Detect which cell encompasses the target text, then output its (X, Y) center coordinate. 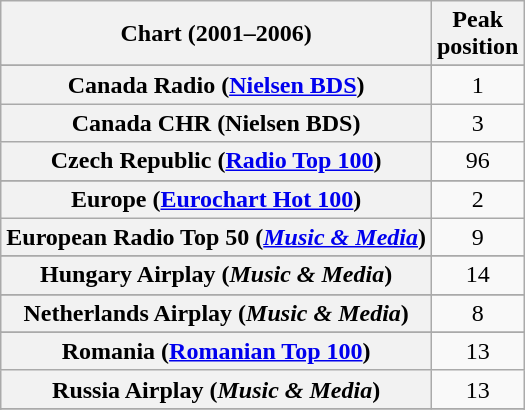
9 (477, 237)
European Radio Top 50 (Music & Media) (216, 237)
Europe (Eurochart Hot 100) (216, 199)
Chart (2001–2006) (216, 34)
3 (477, 123)
Peakposition (477, 34)
Romania (Romanian Top 100) (216, 351)
14 (477, 275)
Canada CHR (Nielsen BDS) (216, 123)
2 (477, 199)
1 (477, 85)
Russia Airplay (Music & Media) (216, 389)
96 (477, 161)
Canada Radio (Nielsen BDS) (216, 85)
Czech Republic (Radio Top 100) (216, 161)
8 (477, 313)
Netherlands Airplay (Music & Media) (216, 313)
Hungary Airplay (Music & Media) (216, 275)
